Output the [X, Y] coordinate of the center of the cell containing the given text.  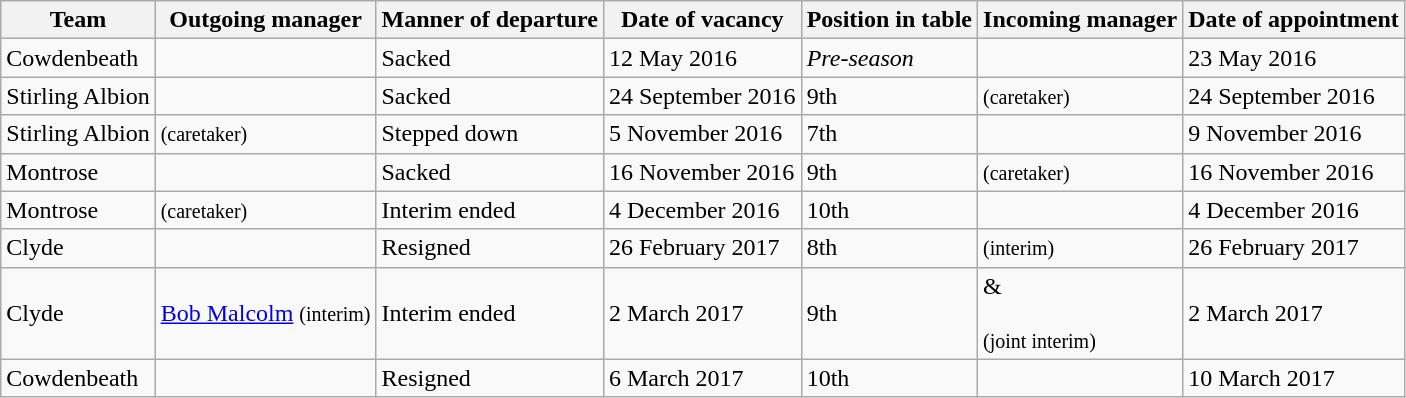
Manner of departure [490, 20]
& (joint interim) [1080, 313]
10 March 2017 [1294, 378]
Date of vacancy [702, 20]
Outgoing manager [266, 20]
Bob Malcolm (interim) [266, 313]
7th [889, 134]
12 May 2016 [702, 58]
Position in table [889, 20]
Stepped down [490, 134]
6 March 2017 [702, 378]
9 November 2016 [1294, 134]
23 May 2016 [1294, 58]
Date of appointment [1294, 20]
Team [78, 20]
8th [889, 248]
Pre-season [889, 58]
(interim) [1080, 248]
5 November 2016 [702, 134]
Incoming manager [1080, 20]
